Locate the cell with the specified text and output its (x, y) center coordinate. 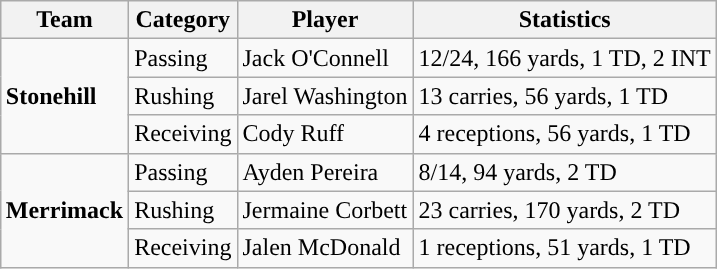
Jermaine Corbett (325, 210)
Statistics (564, 20)
Ayden Pereira (325, 172)
1 receptions, 51 yards, 1 TD (564, 248)
13 carries, 56 yards, 1 TD (564, 96)
8/14, 94 yards, 2 TD (564, 172)
4 receptions, 56 yards, 1 TD (564, 134)
Jarel Washington (325, 96)
23 carries, 170 yards, 2 TD (564, 210)
Team (64, 20)
Category (183, 20)
12/24, 166 yards, 1 TD, 2 INT (564, 58)
Stonehill (64, 96)
Player (325, 20)
Cody Ruff (325, 134)
Jalen McDonald (325, 248)
Merrimack (64, 210)
Jack O'Connell (325, 58)
